Scan for the cell matching the given text and deliver its (X, Y) coordinate at center. 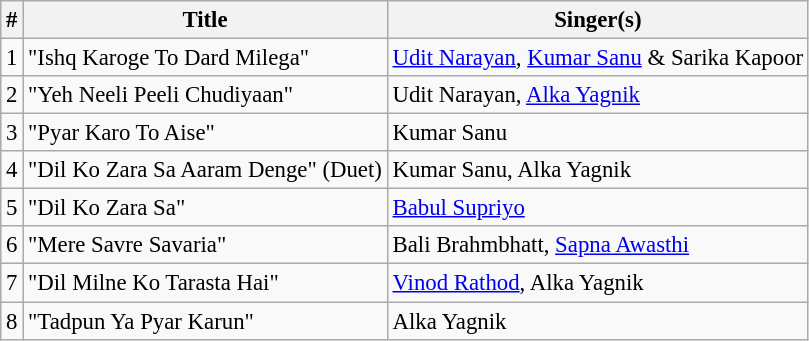
Bali Brahmbhatt, Sapna Awasthi (598, 245)
"Dil Ko Zara Sa Aaram Denge" (Duet) (205, 170)
Kumar Sanu (598, 133)
8 (12, 321)
Title (205, 20)
Vinod Rathod, Alka Yagnik (598, 283)
"Dil Milne Ko Tarasta Hai" (205, 283)
"Tadpun Ya Pyar Karun" (205, 321)
6 (12, 245)
Kumar Sanu, Alka Yagnik (598, 170)
3 (12, 133)
"Dil Ko Zara Sa" (205, 208)
"Mere Savre Savaria" (205, 245)
Udit Narayan, Kumar Sanu & Sarika Kapoor (598, 58)
# (12, 20)
Alka Yagnik (598, 321)
"Yeh Neeli Peeli Chudiyaan" (205, 95)
5 (12, 208)
7 (12, 283)
2 (12, 95)
Singer(s) (598, 20)
1 (12, 58)
4 (12, 170)
"Ishq Karoge To Dard Milega" (205, 58)
Udit Narayan, Alka Yagnik (598, 95)
"Pyar Karo To Aise" (205, 133)
Babul Supriyo (598, 208)
